For the text-containing cell, return its midpoint in (X, Y) coordinate format. 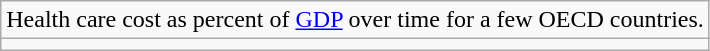
Health care cost as percent of GDP over time for a few OECD countries. (356, 20)
